Detect which cell encompasses the target text, then output its [x, y] center coordinate. 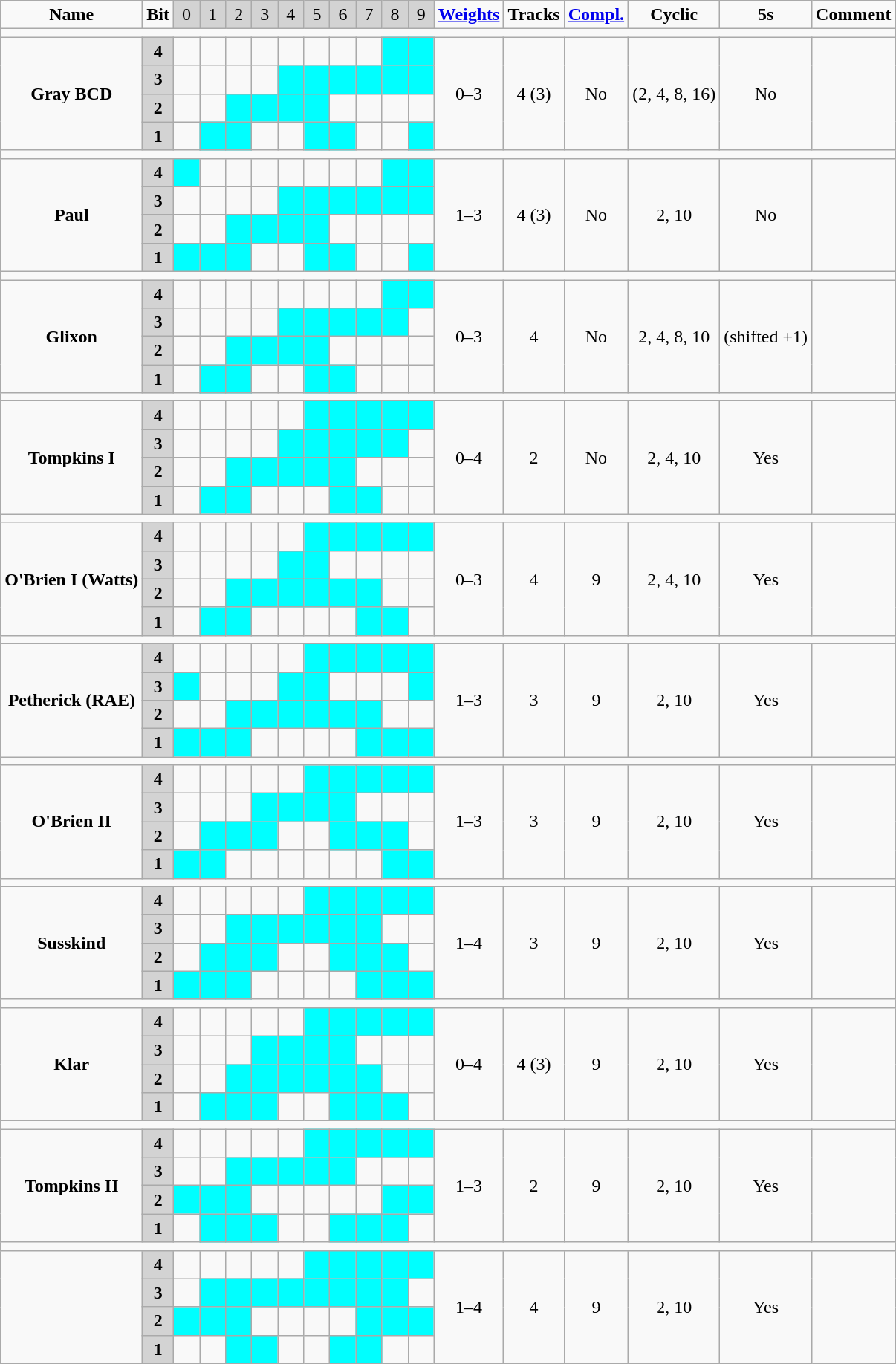
Paul [71, 215]
Susskind [71, 943]
Cyclic [675, 15]
7 [369, 15]
Name [71, 15]
Glixon [71, 336]
Klar [71, 1064]
5 [316, 15]
0 [187, 15]
Tompkins I [71, 458]
8 [395, 15]
Comment [854, 15]
6 [343, 15]
Compl. [596, 15]
Gray BCD [71, 94]
Tracks [533, 15]
(shifted +1) [766, 336]
Petherick (RAE) [71, 700]
(2, 4, 8, 16) [675, 94]
Bit [158, 15]
Tompkins II [71, 1186]
2, 4, 8, 10 [675, 336]
O'Brien II [71, 822]
O'Brien I (Watts) [71, 579]
Weights [469, 15]
5s [766, 15]
